Detect which cell encompasses the target text, then output its (x, y) center coordinate. 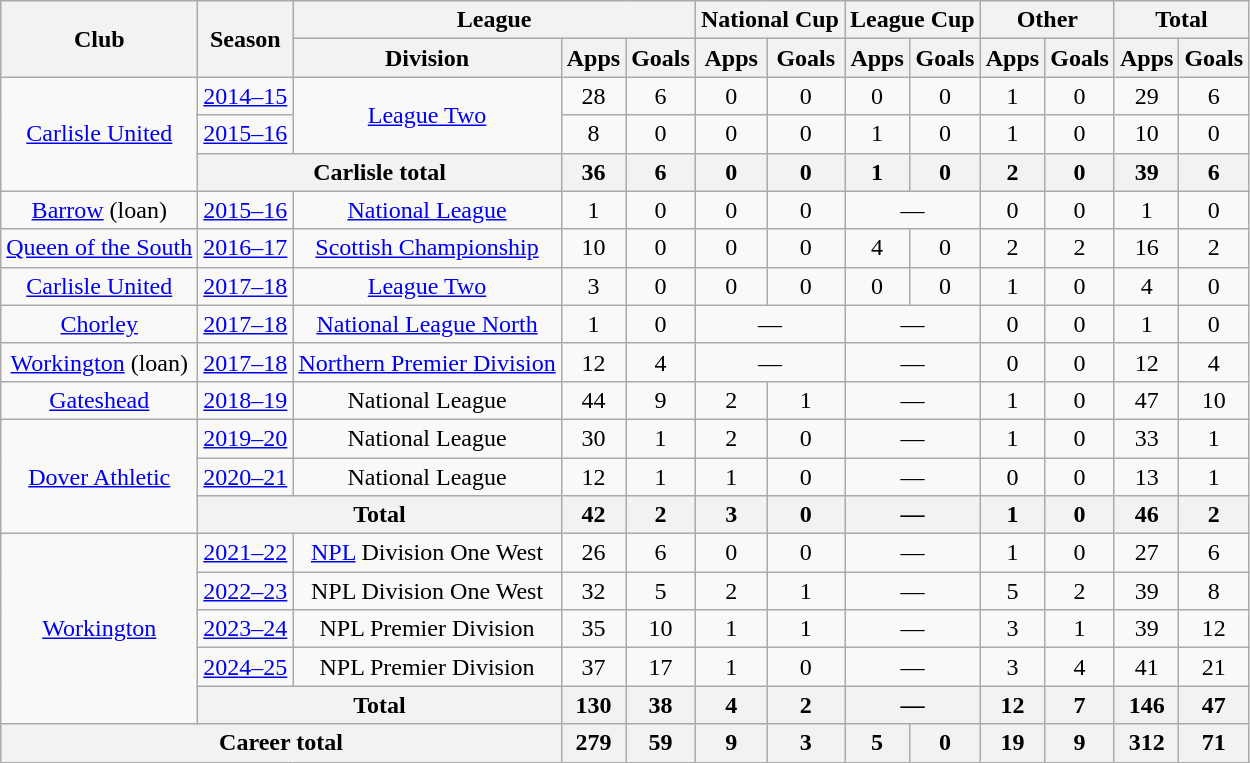
2018–19 (246, 400)
League (494, 20)
Division (427, 58)
33 (1146, 438)
Barrow (loan) (100, 210)
21 (1214, 667)
38 (661, 705)
Chorley (100, 324)
National Cup (770, 20)
19 (1012, 743)
Career total (281, 743)
2014–15 (246, 96)
16 (1146, 248)
2019–20 (246, 438)
7 (1080, 705)
30 (593, 438)
Season (246, 39)
2023–24 (246, 629)
Gateshead (100, 400)
59 (661, 743)
Carlisle total (380, 172)
Scottish Championship (427, 248)
17 (661, 667)
Workington (100, 629)
Other (1047, 20)
13 (1146, 477)
312 (1146, 743)
42 (593, 515)
26 (593, 553)
National League North (427, 324)
2021–22 (246, 553)
32 (593, 591)
44 (593, 400)
41 (1146, 667)
2022–23 (246, 591)
2020–21 (246, 477)
146 (1146, 705)
29 (1146, 96)
279 (593, 743)
Workington (loan) (100, 362)
71 (1214, 743)
46 (1146, 515)
27 (1146, 553)
Queen of the South (100, 248)
36 (593, 172)
28 (593, 96)
37 (593, 667)
Dover Athletic (100, 476)
130 (593, 705)
Northern Premier Division (427, 362)
2016–17 (246, 248)
35 (593, 629)
2024–25 (246, 667)
League Cup (912, 20)
Club (100, 39)
